From the cell containing the given text, extract its center point as (X, Y) coordinate. 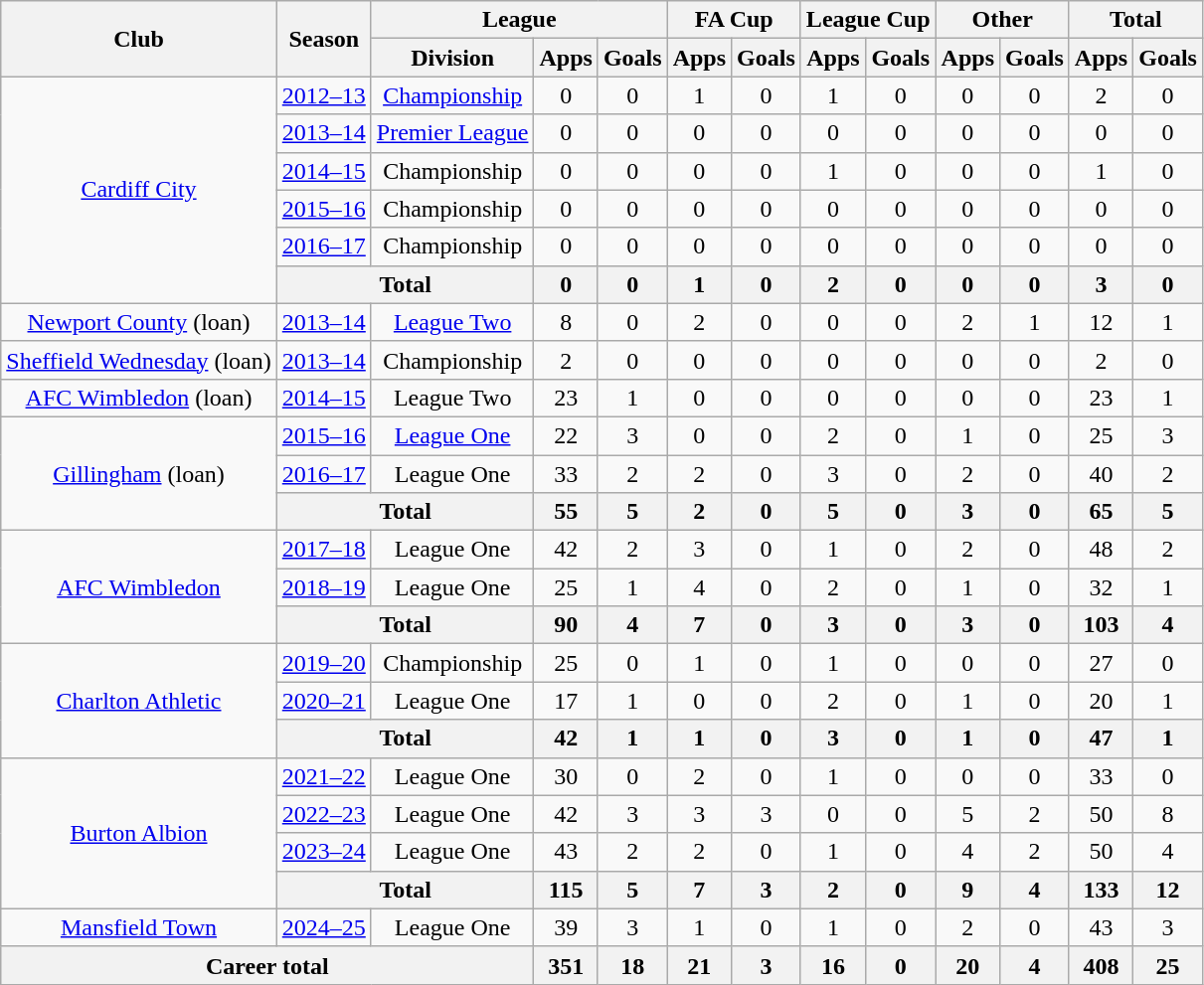
Gillingham (loan) (139, 473)
2024–25 (324, 927)
351 (566, 965)
408 (1101, 965)
30 (566, 776)
2018–19 (324, 587)
90 (566, 625)
133 (1101, 890)
2017–18 (324, 550)
Cardiff City (139, 190)
2022–23 (324, 814)
Club (139, 39)
Mansfield Town (139, 927)
40 (1101, 474)
Division (452, 58)
55 (566, 512)
21 (699, 965)
18 (632, 965)
2012–13 (324, 95)
Burton Albion (139, 833)
32 (1101, 587)
Charlton Athletic (139, 701)
65 (1101, 512)
48 (1101, 550)
9 (967, 890)
Other (1002, 20)
AFC Wimbledon (139, 587)
2019–20 (324, 663)
103 (1101, 625)
2021–22 (324, 776)
Newport County (loan) (139, 322)
27 (1101, 663)
Sheffield Wednesday (loan) (139, 360)
FA Cup (734, 20)
Career total (267, 965)
League (519, 20)
2023–24 (324, 852)
115 (566, 890)
16 (833, 965)
39 (566, 927)
Season (324, 39)
22 (566, 435)
Premier League (452, 133)
League Cup (868, 20)
47 (1101, 739)
17 (566, 701)
2020–21 (324, 701)
AFC Wimbledon (loan) (139, 398)
